Detect which cell encompasses the target text, then output its [X, Y] center coordinate. 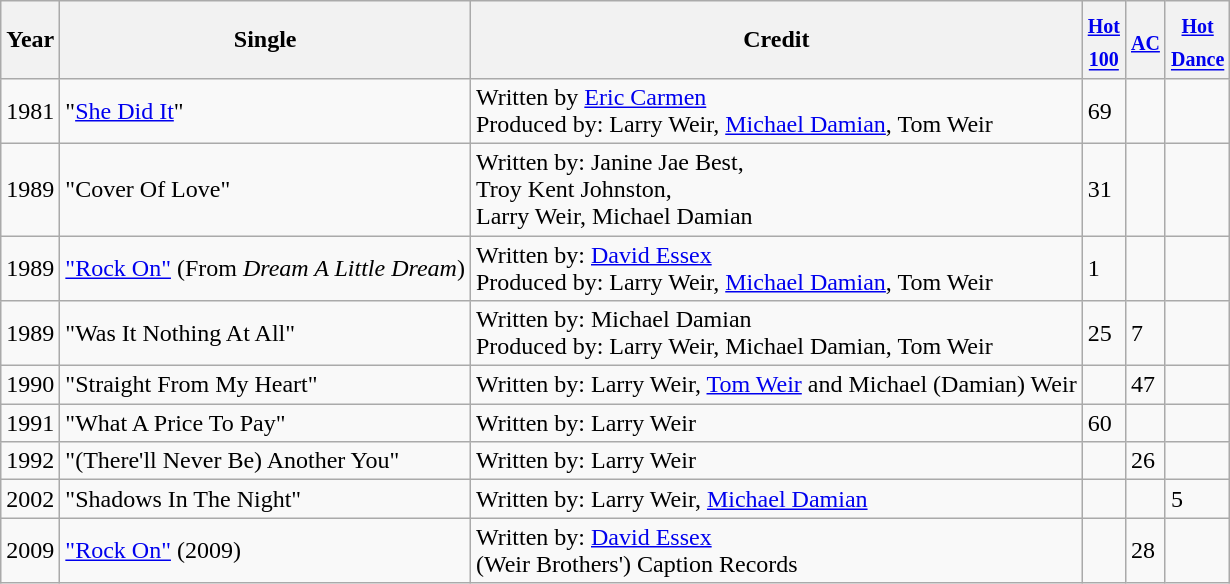
5 [1197, 499]
47 [1145, 385]
AC [1145, 40]
Written by: Janine Jae Best, Troy Kent Johnston, Larry Weir, Michael Damian [776, 189]
1991 [30, 423]
1992 [30, 461]
60 [1104, 423]
"Rock On" (2009) [266, 550]
Hot Dance [1197, 40]
28 [1145, 550]
1981 [30, 110]
2002 [30, 499]
"(There'll Never Be) Another You" [266, 461]
1990 [30, 385]
Single [266, 40]
Hot 100 [1104, 40]
"Cover Of Love" [266, 189]
69 [1104, 110]
"What A Price To Pay" [266, 423]
Written by Eric Carmen Produced by: Larry Weir, Michael Damian, Tom Weir [776, 110]
Written by: David Essex Produced by: Larry Weir, Michael Damian, Tom Weir [776, 268]
Written by: Michael Damian Produced by: Larry Weir, Michael Damian, Tom Weir [776, 334]
"Was It Nothing At All" [266, 334]
"Rock On" (From Dream A Little Dream) [266, 268]
Written by: Larry Weir, Tom Weir and Michael (Damian) Weir [776, 385]
2009 [30, 550]
1 [1104, 268]
Written by: David Essex (Weir Brothers') Caption Records [776, 550]
7 [1145, 334]
"Shadows In The Night" [266, 499]
31 [1104, 189]
Credit [776, 40]
Written by: Larry Weir, Michael Damian [776, 499]
25 [1104, 334]
"She Did It" [266, 110]
"Straight From My Heart" [266, 385]
Year [30, 40]
26 [1145, 461]
